Identify which cell holds the provided text, then report its [x, y] central coordinate. 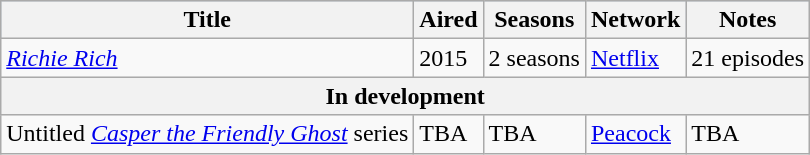
Network [635, 20]
Richie Rich [208, 58]
Untitled Casper the Friendly Ghost series [208, 134]
21 episodes [748, 58]
Peacock [635, 134]
Title [208, 20]
2015 [448, 58]
Aired [448, 20]
Netflix [635, 58]
2 seasons [534, 58]
Notes [748, 20]
In development [406, 96]
Seasons [534, 20]
